Locate the cell with the specified text and output its (x, y) center coordinate. 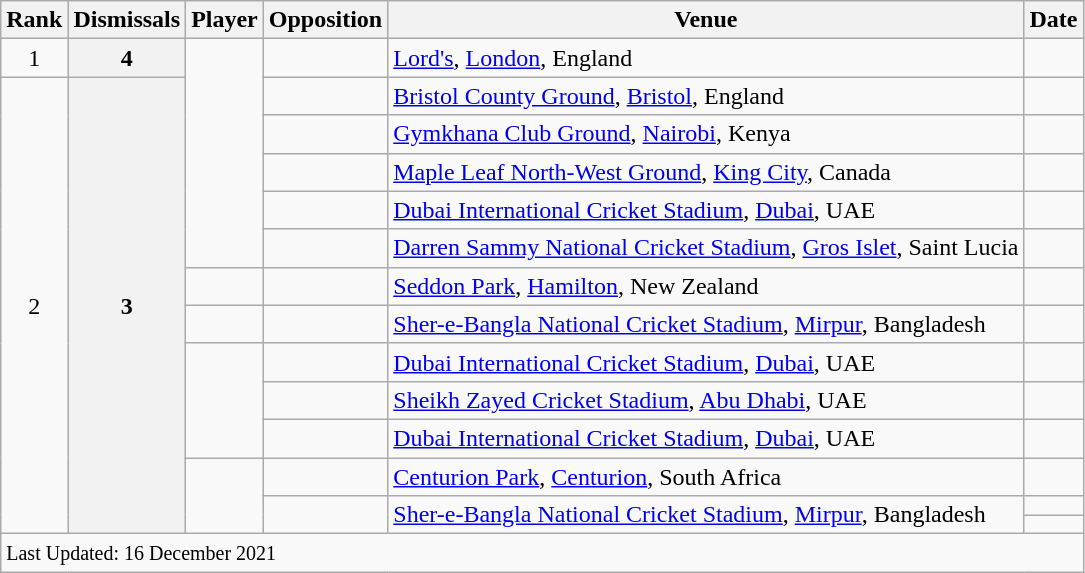
Rank (34, 20)
Lord's, London, England (706, 58)
Last Updated: 16 December 2021 (542, 553)
3 (127, 306)
Centurion Park, Centurion, South Africa (706, 477)
2 (34, 306)
Gymkhana Club Ground, Nairobi, Kenya (706, 134)
Seddon Park, Hamilton, New Zealand (706, 286)
Player (225, 20)
Date (1054, 20)
Dismissals (127, 20)
Sheikh Zayed Cricket Stadium, Abu Dhabi, UAE (706, 400)
Bristol County Ground, Bristol, England (706, 96)
Venue (706, 20)
Darren Sammy National Cricket Stadium, Gros Islet, Saint Lucia (706, 248)
Opposition (325, 20)
4 (127, 58)
1 (34, 58)
Maple Leaf North-West Ground, King City, Canada (706, 172)
